Output the (X, Y) coordinate of the center of the cell containing the given text.  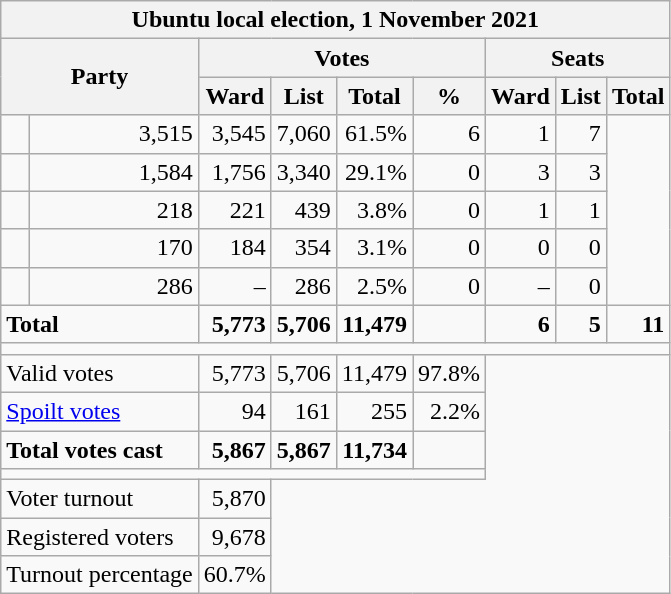
Party (100, 77)
221 (234, 210)
3,340 (304, 172)
3.1% (374, 248)
Ubuntu local election, 1 November 2021 (336, 20)
439 (304, 210)
94 (234, 411)
29.1% (374, 172)
7,060 (304, 134)
1,756 (234, 172)
% (448, 96)
218 (114, 210)
5,870 (234, 499)
60.7% (234, 575)
61.5% (374, 134)
11 (638, 324)
3,515 (114, 134)
255 (374, 411)
97.8% (448, 373)
11,734 (374, 449)
Turnout percentage (100, 575)
2.2% (448, 411)
9,678 (234, 537)
7 (580, 134)
2.5% (374, 286)
354 (304, 248)
3.8% (374, 210)
170 (114, 248)
Valid votes (100, 373)
5 (580, 324)
Registered voters (100, 537)
Total votes cast (100, 449)
184 (234, 248)
3,545 (234, 134)
Votes (342, 58)
Seats (578, 58)
161 (304, 411)
Voter turnout (100, 499)
1,584 (114, 172)
Spoilt votes (100, 411)
